Search for the cell housing the specified text and yield its (x, y) center coordinate. 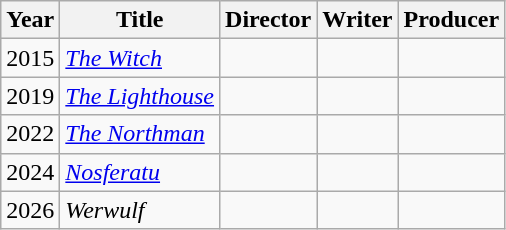
Title (140, 20)
2015 (30, 58)
Producer (452, 20)
2026 (30, 210)
2024 (30, 172)
Writer (358, 20)
Year (30, 20)
2022 (30, 134)
Nosferatu (140, 172)
The Lighthouse (140, 96)
The Witch (140, 58)
2019 (30, 96)
The Northman (140, 134)
Director (268, 20)
Werwulf (140, 210)
